Search for the cell housing the specified text and yield its [X, Y] center coordinate. 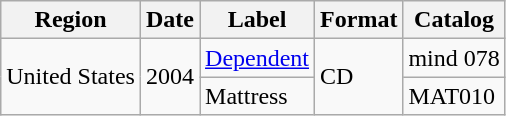
Format [359, 20]
Label [258, 20]
MAT010 [454, 96]
Mattress [258, 96]
2004 [170, 77]
Date [170, 20]
Region [71, 20]
Dependent [258, 58]
Catalog [454, 20]
CD [359, 77]
United States [71, 77]
mind 078 [454, 58]
